Return [x, y] of the center of cell containing provided text 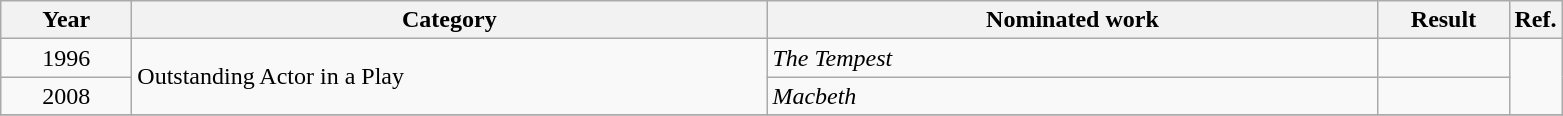
Result [1444, 20]
Macbeth [1072, 96]
2008 [66, 96]
Category [450, 20]
The Tempest [1072, 58]
1996 [66, 58]
Year [66, 20]
Outstanding Actor in a Play [450, 77]
Nominated work [1072, 20]
Ref. [1536, 20]
